Capture the cell that displays the provided text and extract its [x, y] central coordinate. 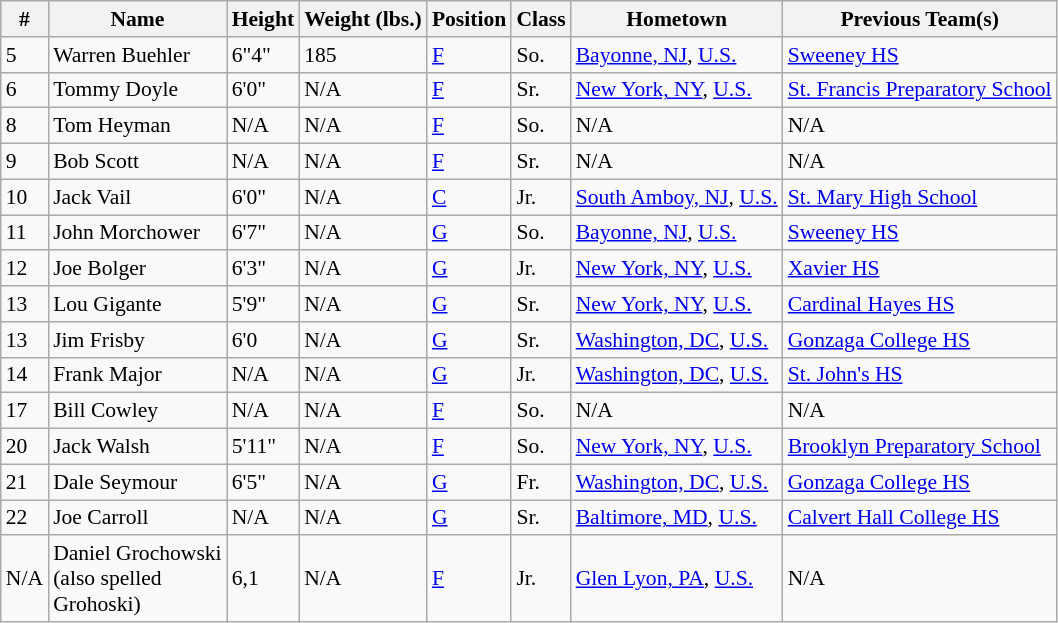
# [24, 19]
6"4" [263, 55]
Height [263, 19]
Warren Buehler [138, 55]
St. John's HS [920, 375]
5'11" [263, 447]
10 [24, 197]
14 [24, 375]
C [469, 197]
5 [24, 55]
St. Francis Preparatory School [920, 90]
6,1 [263, 580]
Calvert Hall College HS [920, 518]
Jack Vail [138, 197]
6'7" [263, 233]
Bill Cowley [138, 411]
Weight (lbs.) [363, 19]
Frank Major [138, 375]
Previous Team(s) [920, 19]
6'0 [263, 340]
Brooklyn Preparatory School [920, 447]
Joe Carroll [138, 518]
Name [138, 19]
21 [24, 482]
Cardinal Hayes HS [920, 304]
Joe Bolger [138, 269]
Position [469, 19]
17 [24, 411]
22 [24, 518]
9 [24, 162]
185 [363, 55]
Dale Seymour [138, 482]
5'9" [263, 304]
Glen Lyon, PA, U.S. [677, 580]
6 [24, 90]
Tom Heyman [138, 126]
St. Mary High School [920, 197]
Class [540, 19]
Lou Gigante [138, 304]
6'5" [263, 482]
Baltimore, MD, U.S. [677, 518]
Tommy Doyle [138, 90]
John Morchower [138, 233]
8 [24, 126]
Fr. [540, 482]
Hometown [677, 19]
11 [24, 233]
6'3" [263, 269]
Jim Frisby [138, 340]
20 [24, 447]
South Amboy, NJ, U.S. [677, 197]
Bob Scott [138, 162]
Xavier HS [920, 269]
Jack Walsh [138, 447]
12 [24, 269]
Daniel Grochowski(also spelledGrohoski) [138, 580]
